Identify which cell holds the provided text, then report its (x, y) central coordinate. 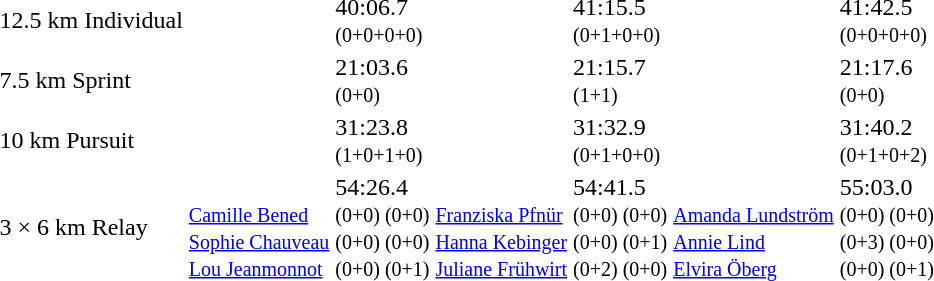
31:32.9(0+1+0+0) (620, 140)
31:23.8(1+0+1+0) (382, 140)
21:15.7(1+1) (620, 80)
21:03.6(0+0) (382, 80)
